Find where the given text appears and provide that cell's center as (x, y) coordinate. 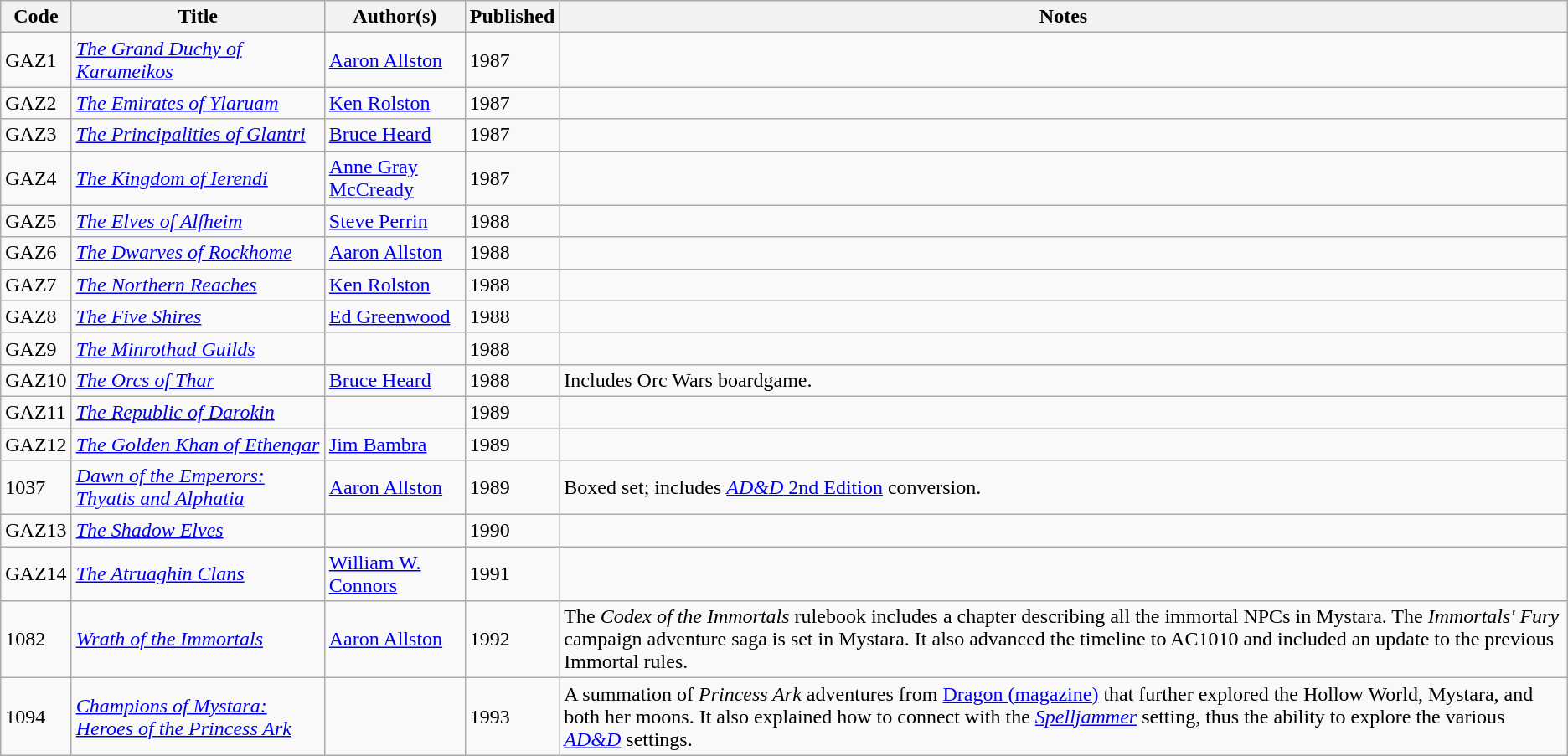
Author(s) (395, 17)
Ed Greenwood (395, 316)
The Atruaghin Clans (198, 574)
1992 (512, 640)
Champions of Mystara: Heroes of the Princess Ark (198, 717)
GAZ12 (36, 445)
1990 (512, 531)
The Minrothad Guilds (198, 348)
GAZ2 (36, 103)
Boxed set; includes AD&D 2nd Edition conversion. (1064, 487)
Wrath of the Immortals (198, 640)
GAZ10 (36, 380)
1094 (36, 717)
The Elves of Alfheim (198, 221)
1037 (36, 487)
GAZ4 (36, 177)
1082 (36, 640)
GAZ5 (36, 221)
Steve Perrin (395, 221)
The Golden Khan of Ethengar (198, 445)
The Republic of Darokin (198, 412)
GAZ7 (36, 285)
The Emirates of Ylaruam (198, 103)
Notes (1064, 17)
The Principalities of Glantri (198, 135)
William W. Connors (395, 574)
GAZ13 (36, 531)
GAZ8 (36, 316)
GAZ14 (36, 574)
GAZ9 (36, 348)
Code (36, 17)
The Five Shires (198, 316)
GAZ11 (36, 412)
GAZ6 (36, 253)
Includes Orc Wars boardgame. (1064, 380)
Title (198, 17)
Anne Gray McCready (395, 177)
Published (512, 17)
The Grand Duchy of Karameikos (198, 60)
GAZ3 (36, 135)
The Northern Reaches (198, 285)
The Dwarves of Rockhome (198, 253)
The Shadow Elves (198, 531)
The Kingdom of Ierendi (198, 177)
Dawn of the Emperors: Thyatis and Alphatia (198, 487)
1993 (512, 717)
Jim Bambra (395, 445)
The Orcs of Thar (198, 380)
GAZ1 (36, 60)
1991 (512, 574)
